Detect which cell encompasses the target text, then output its (X, Y) center coordinate. 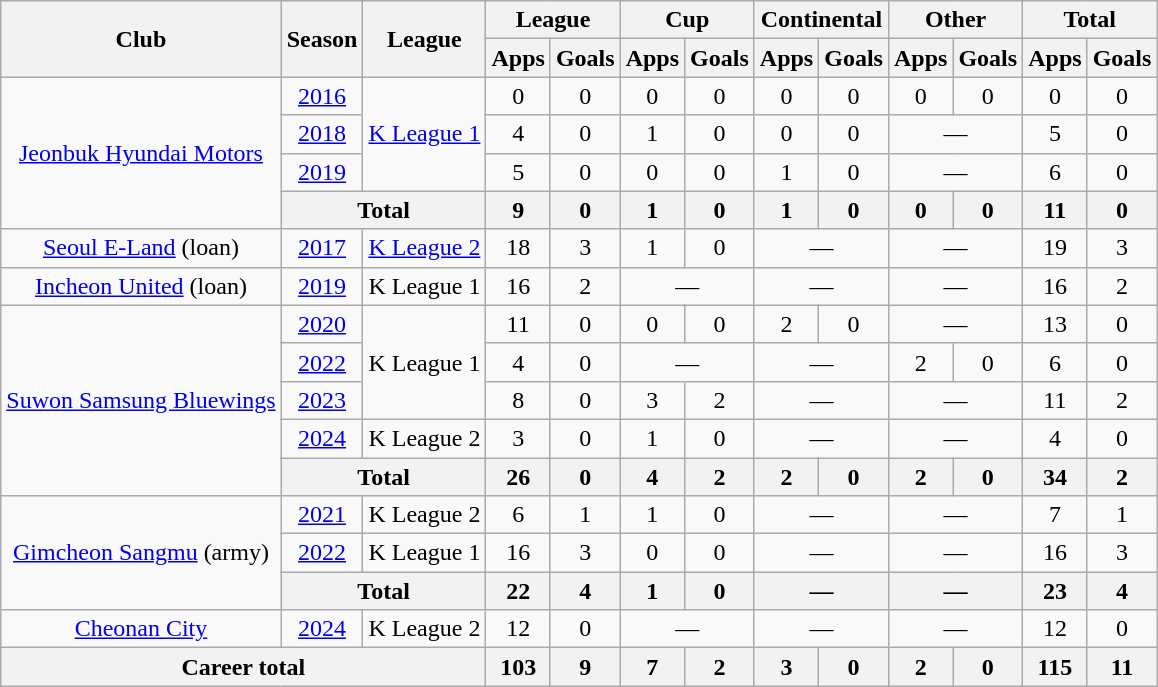
Other (955, 20)
18 (518, 248)
2018 (322, 134)
115 (1055, 667)
Club (141, 39)
Season (322, 39)
19 (1055, 248)
2023 (322, 400)
26 (518, 477)
8 (518, 400)
Cup (687, 20)
Career total (244, 667)
Cheonan City (141, 629)
13 (1055, 324)
Jeonbuk Hyundai Motors (141, 153)
2021 (322, 515)
34 (1055, 477)
Incheon United (loan) (141, 286)
23 (1055, 591)
Continental (821, 20)
Seoul E-Land (loan) (141, 248)
2016 (322, 96)
Gimcheon Sangmu (army) (141, 553)
Suwon Samsung Bluewings (141, 400)
2020 (322, 324)
2017 (322, 248)
103 (518, 667)
22 (518, 591)
